Search for the cell housing the specified text and yield its [X, Y] center coordinate. 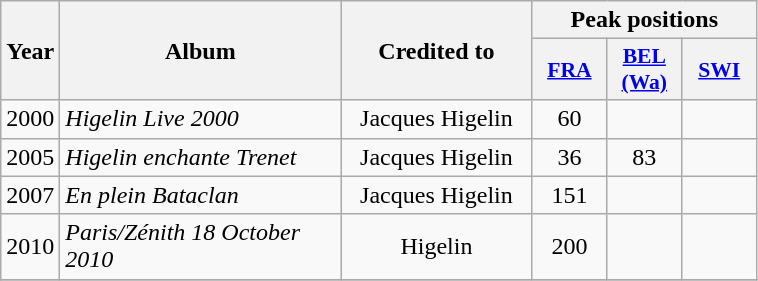
83 [644, 157]
2000 [30, 119]
2005 [30, 157]
BEL(Wa) [644, 70]
Paris/Zénith 18 October 2010 [200, 246]
Higelin Live 2000 [200, 119]
200 [570, 246]
2007 [30, 195]
SWI [720, 70]
En plein Bataclan [200, 195]
Higelin enchante Trenet [200, 157]
Year [30, 50]
Album [200, 50]
151 [570, 195]
36 [570, 157]
Higelin [436, 246]
60 [570, 119]
2010 [30, 246]
FRA [570, 70]
Credited to [436, 50]
Peak positions [644, 20]
